Extract the (X, Y) coordinate from the center of the cell holding the provided text.  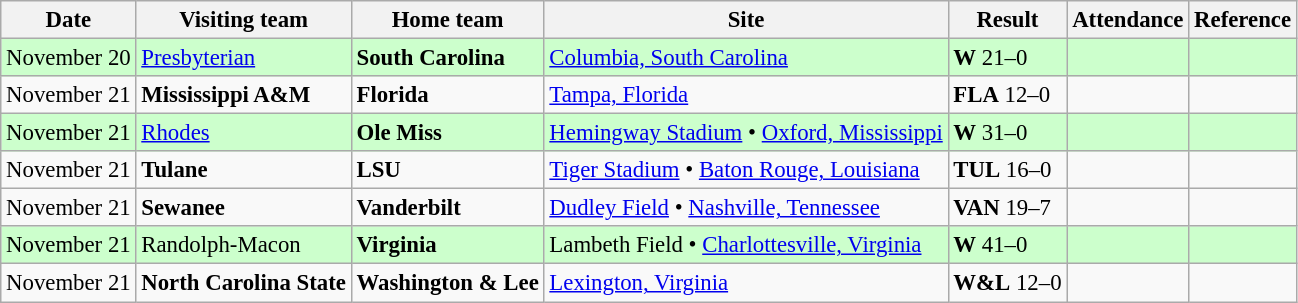
Lambeth Field • Charlottesville, Virginia (746, 245)
Home team (448, 20)
LSU (448, 170)
Randolph-Macon (244, 245)
Dudley Field • Nashville, Tennessee (746, 208)
Visiting team (244, 20)
Tampa, Florida (746, 95)
W 41–0 (1008, 245)
Rhodes (244, 133)
Lexington, Virginia (746, 283)
Site (746, 20)
Result (1008, 20)
Ole Miss (448, 133)
South Carolina (448, 58)
Reference (1243, 20)
VAN 19–7 (1008, 208)
Hemingway Stadium • Oxford, Mississippi (746, 133)
W&L 12–0 (1008, 283)
Date (68, 20)
Mississippi A&M (244, 95)
FLA 12–0 (1008, 95)
TUL 16–0 (1008, 170)
W 21–0 (1008, 58)
Washington & Lee (448, 283)
North Carolina State (244, 283)
Columbia, South Carolina (746, 58)
W 31–0 (1008, 133)
Attendance (1128, 20)
November 20 (68, 58)
Virginia (448, 245)
Florida (448, 95)
Tulane (244, 170)
Presbyterian (244, 58)
Vanderbilt (448, 208)
Tiger Stadium • Baton Rouge, Louisiana (746, 170)
Sewanee (244, 208)
